Determine the (X, Y) coordinate at the center of the cell enclosing the given text.  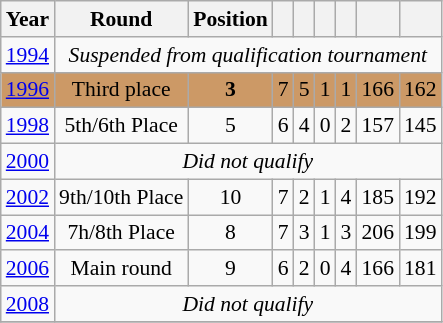
Main round (121, 269)
185 (378, 197)
8 (230, 233)
199 (420, 233)
1996 (28, 90)
206 (378, 233)
145 (420, 126)
Suspended from qualification tournament (248, 55)
2002 (28, 197)
1998 (28, 126)
Third place (121, 90)
181 (420, 269)
Year (28, 19)
157 (378, 126)
5th/6th Place (121, 126)
1994 (28, 55)
2004 (28, 233)
2000 (28, 162)
192 (420, 197)
2008 (28, 304)
7h/8th Place (121, 233)
9th/10th Place (121, 197)
Position (230, 19)
2006 (28, 269)
9 (230, 269)
Round (121, 19)
10 (230, 197)
162 (420, 90)
